Output the (x, y) coordinate of the center of the cell containing the given text.  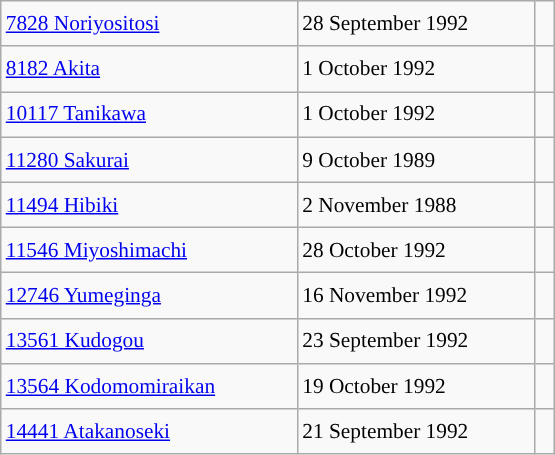
28 October 1992 (416, 250)
10117 Tanikawa (149, 114)
2 November 1988 (416, 204)
23 September 1992 (416, 340)
11280 Sakurai (149, 160)
19 October 1992 (416, 386)
13561 Kudogou (149, 340)
8182 Akita (149, 68)
11546 Miyoshimachi (149, 250)
7828 Noriyositosi (149, 24)
21 September 1992 (416, 432)
14441 Atakanoseki (149, 432)
11494 Hibiki (149, 204)
13564 Kodomomiraikan (149, 386)
16 November 1992 (416, 296)
12746 Yumeginga (149, 296)
28 September 1992 (416, 24)
9 October 1989 (416, 160)
